Detect which cell encompasses the target text, then output its [X, Y] center coordinate. 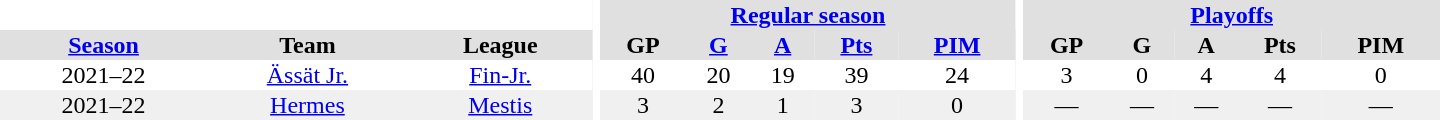
League [500, 45]
2 [718, 105]
Fin-Jr. [500, 75]
Hermes [308, 105]
Regular season [808, 15]
Mestis [500, 105]
Season [104, 45]
19 [783, 75]
Playoffs [1232, 15]
20 [718, 75]
40 [643, 75]
Team [308, 45]
Ässät Jr. [308, 75]
24 [957, 75]
1 [783, 105]
39 [856, 75]
